Return (x, y) of the center of cell containing provided text 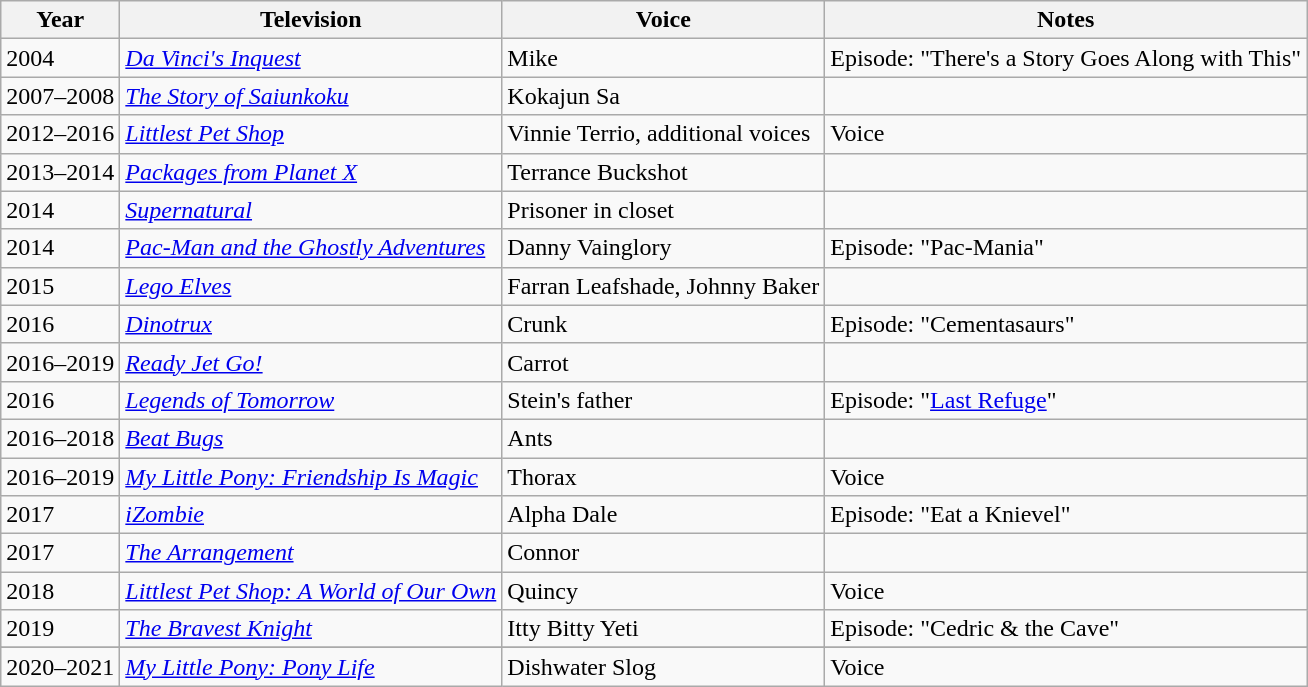
Dishwater Slog (664, 667)
Year (60, 20)
Pac-Man and the Ghostly Adventures (311, 248)
2004 (60, 58)
Episode: "Cedric & the Cave" (1066, 629)
2007–2008 (60, 96)
Episode: "Cementasaurs" (1066, 324)
Vinnie Terrio, additional voices (664, 134)
Lego Elves (311, 286)
Thorax (664, 477)
Mike (664, 58)
Legends of Tomorrow (311, 400)
Episode: "Last Refuge" (1066, 400)
2012–2016 (60, 134)
Littlest Pet Shop: A World of Our Own (311, 591)
Episode: "There's a Story Goes Along with This" (1066, 58)
Ants (664, 438)
Television (311, 20)
The Bravest Knight (311, 629)
2020–2021 (60, 667)
The Arrangement (311, 553)
Stein's father (664, 400)
Itty Bitty Yeti (664, 629)
2013–2014 (60, 172)
The Story of Saiunkoku (311, 96)
Carrot (664, 362)
Episode: "Pac-Mania" (1066, 248)
Terrance Buckshot (664, 172)
Supernatural (311, 210)
Littlest Pet Shop (311, 134)
Packages from Planet X (311, 172)
Crunk (664, 324)
Danny Vainglory (664, 248)
Beat Bugs (311, 438)
Prisoner in closet (664, 210)
Farran Leafshade, Johnny Baker (664, 286)
My Little Pony: Friendship Is Magic (311, 477)
2018 (60, 591)
Alpha Dale (664, 515)
iZombie (311, 515)
2015 (60, 286)
Kokajun Sa (664, 96)
Connor (664, 553)
2019 (60, 629)
Quincy (664, 591)
2016–2018 (60, 438)
Notes (1066, 20)
Dinotrux (311, 324)
My Little Pony: Pony Life (311, 667)
Da Vinci's Inquest (311, 58)
Episode: "Eat a Knievel" (1066, 515)
Ready Jet Go! (311, 362)
